Find where the given text appears and provide that cell's center as (x, y) coordinate. 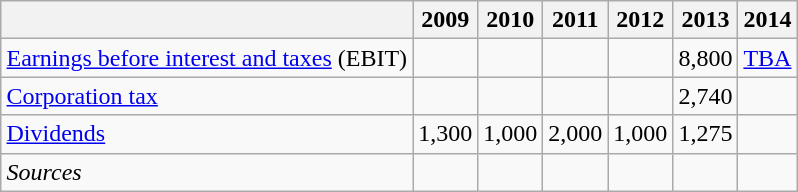
Dividends (207, 134)
1,300 (446, 134)
1,275 (706, 134)
2009 (446, 20)
TBA (768, 58)
2010 (510, 20)
8,800 (706, 58)
2013 (706, 20)
2014 (768, 20)
2011 (576, 20)
Corporation tax (207, 96)
Earnings before interest and taxes (EBIT) (207, 58)
2,000 (576, 134)
2,740 (706, 96)
2012 (640, 20)
Sources (207, 172)
